Capture the cell that displays the provided text and extract its [X, Y] central coordinate. 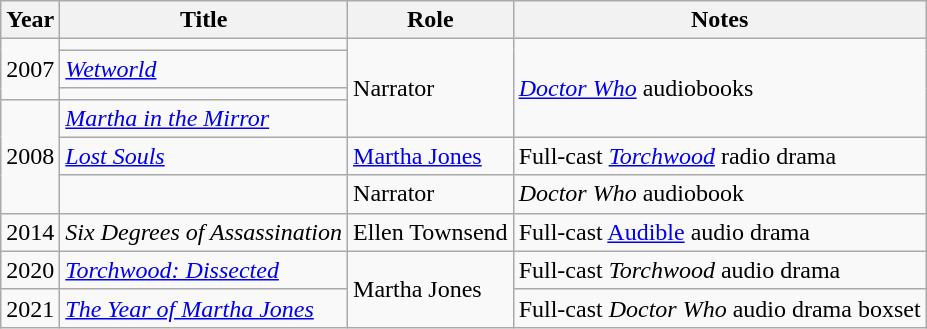
Role [431, 20]
Title [204, 20]
Six Degrees of Assassination [204, 232]
2007 [30, 69]
2021 [30, 308]
Ellen Townsend [431, 232]
Full-cast Doctor Who audio drama boxset [720, 308]
The Year of Martha Jones [204, 308]
Torchwood: Dissected [204, 270]
2020 [30, 270]
Notes [720, 20]
2008 [30, 156]
Full-cast Audible audio drama [720, 232]
Doctor Who audiobooks [720, 88]
Year [30, 20]
Full-cast Torchwood radio drama [720, 156]
Full-cast Torchwood audio drama [720, 270]
2014 [30, 232]
Lost Souls [204, 156]
Doctor Who audiobook [720, 194]
Martha in the Mirror [204, 118]
Wetworld [204, 69]
